Locate the cell with the specified text and output its (x, y) center coordinate. 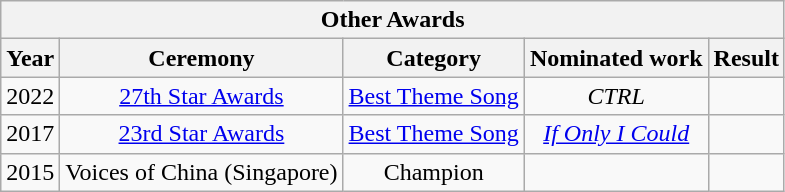
Champion (434, 172)
Voices of China (Singapore) (202, 172)
2022 (30, 96)
23rd Star Awards (202, 134)
Ceremony (202, 58)
Nominated work (616, 58)
2015 (30, 172)
2017 (30, 134)
If Only I Could (616, 134)
Category (434, 58)
Year (30, 58)
Result (746, 58)
CTRL (616, 96)
Other Awards (393, 20)
27th Star Awards (202, 96)
